Search for the cell housing the specified text and yield its [X, Y] center coordinate. 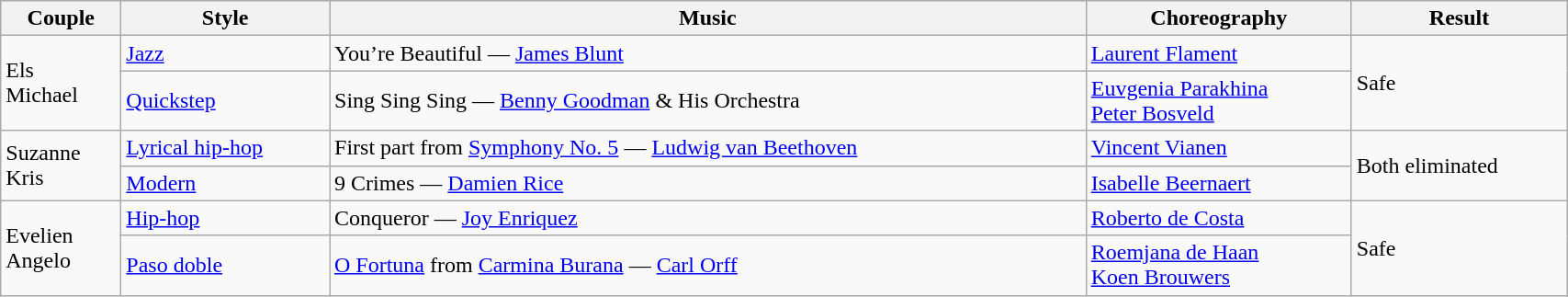
Modern [226, 183]
9 Crimes — Damien Rice [707, 183]
EvelienAngelo [61, 248]
Choreography [1218, 18]
Quickstep [226, 101]
ElsMichael [61, 83]
Hip-hop [226, 218]
Euvgenia ParakhinaPeter Bosveld [1218, 101]
Result [1459, 18]
Lyrical hip-hop [226, 148]
Jazz [226, 53]
Couple [61, 18]
O Fortuna from Carmina Burana — Carl Orff [707, 265]
Vincent Vianen [1218, 148]
Paso doble [226, 265]
Sing Sing Sing — Benny Goodman & His Orchestra [707, 101]
Laurent Flament [1218, 53]
Music [707, 18]
First part from Symphony No. 5 — Ludwig van Beethoven [707, 148]
Isabelle Beernaert [1218, 183]
Both eliminated [1459, 166]
Style [226, 18]
SuzanneKris [61, 166]
Roemjana de HaanKoen Brouwers [1218, 265]
Roberto de Costa [1218, 218]
You’re Beautiful — James Blunt [707, 53]
Conqueror — Joy Enriquez [707, 218]
